Scan for the cell matching the given text and deliver its (X, Y) coordinate at center. 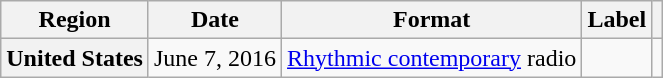
Label (617, 20)
Format (432, 20)
June 7, 2016 (214, 58)
Date (214, 20)
United States (75, 58)
Rhythmic contemporary radio (432, 58)
Region (75, 20)
